Provide the (X, Y) coordinate of the cell's center where the given text is located.  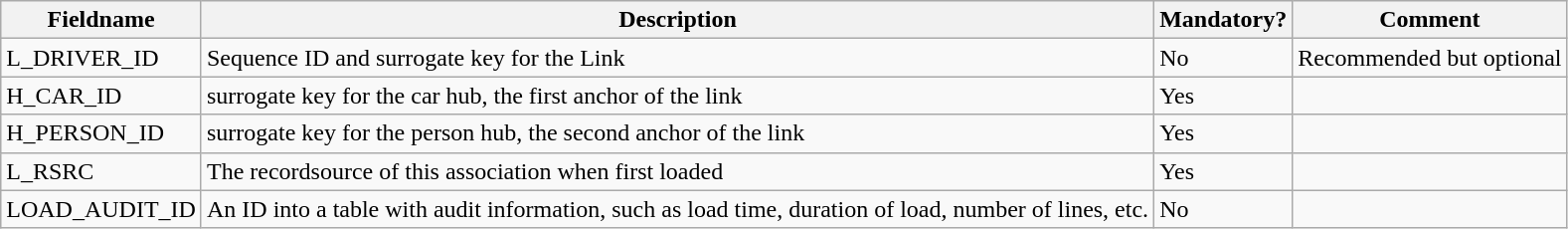
LOAD_AUDIT_ID (101, 209)
Sequence ID and surrogate key for the Link (677, 58)
An ID into a table with audit information, such as load time, duration of load, number of lines, etc. (677, 209)
Recommended but optional (1430, 58)
L_DRIVER_ID (101, 58)
Mandatory? (1223, 20)
The recordsource of this association when first loaded (677, 171)
L_RSRC (101, 171)
Fieldname (101, 20)
H_CAR_ID (101, 96)
surrogate key for the car hub, the first anchor of the link (677, 96)
Description (677, 20)
surrogate key for the person hub, the second anchor of the link (677, 133)
H_PERSON_ID (101, 133)
Comment (1430, 20)
